Determine the [X, Y] coordinate at the center of the cell enclosing the given text.  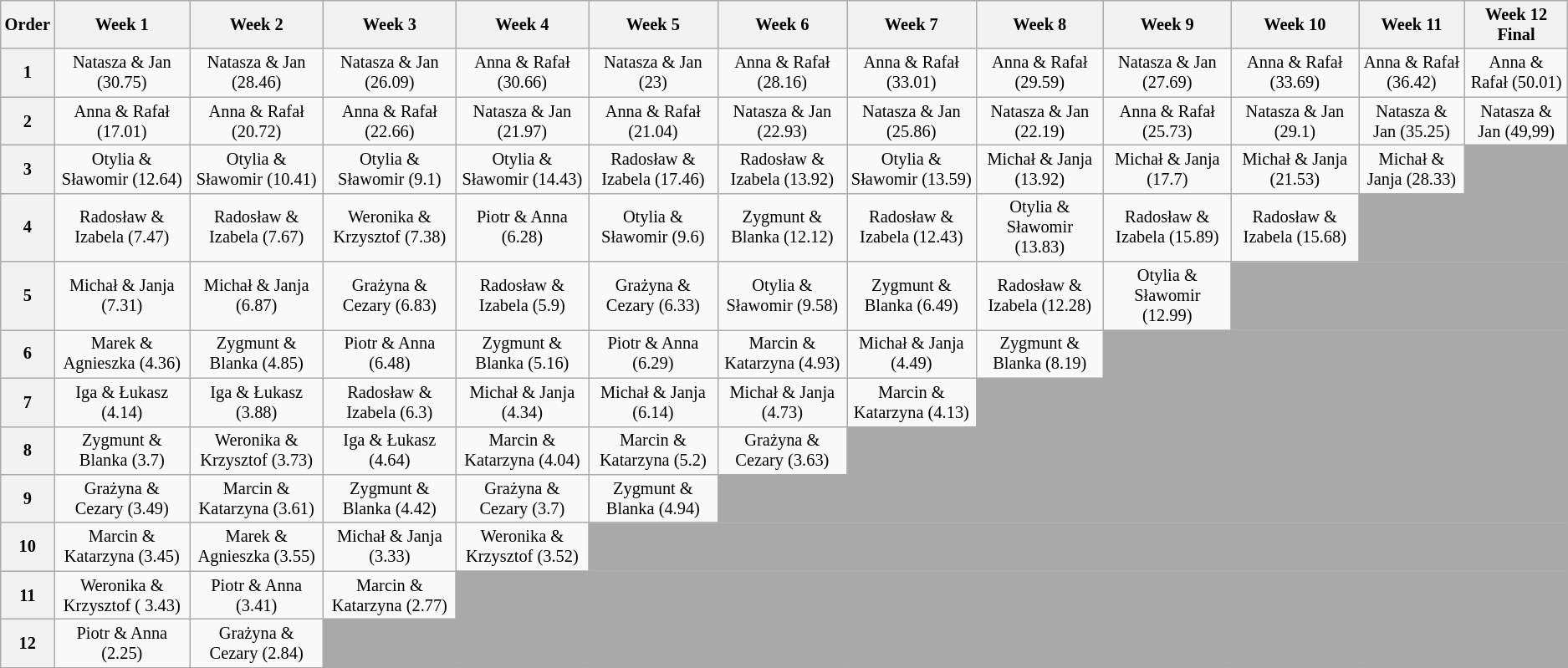
Iga & Łukasz (3.88) [257, 402]
Weronika & Krzysztof (3.73) [257, 451]
11 [28, 595]
Natasza & Jan (23) [653, 73]
Grażyna & Cezary (6.33) [653, 296]
Michał & Janja (4.49) [912, 354]
Michał & Janja (4.34) [522, 402]
Week 4 [522, 24]
Natasza & Jan (29.1) [1295, 121]
Piotr & Anna (3.41) [257, 595]
Grażyna & Cezary (3.63) [782, 451]
Otylia & Sławomir (13.83) [1040, 227]
Radosław & Izabela (7.67) [257, 227]
Natasza & Jan (49,99) [1516, 121]
Zygmunt & Blanka (12.12) [782, 227]
Otylia & Sławomir (10.41) [257, 169]
Zygmunt & Blanka (4.94) [653, 498]
Michał & Janja (13.92) [1040, 169]
Piotr & Anna (2.25) [122, 643]
Radosław & Izabela (15.89) [1167, 227]
Marcin & Katarzyna (2.77) [390, 595]
Iga & Łukasz (4.14) [122, 402]
Anna & Rafał (33.01) [912, 73]
Otylia & Sławomir (9.58) [782, 296]
Zygmunt & Blanka (3.7) [122, 451]
Week 12Final [1516, 24]
Week 11 [1412, 24]
Week 1 [122, 24]
Natasza & Jan (25.86) [912, 121]
Natasza & Jan (28.46) [257, 73]
Grażyna & Cezary (6.83) [390, 296]
Anna & Rafał (29.59) [1040, 73]
4 [28, 227]
Week 7 [912, 24]
Anna & Rafał (30.66) [522, 73]
Radosław & Izabela (13.92) [782, 169]
Marcin & Katarzyna (4.13) [912, 402]
Natasza & Jan (26.09) [390, 73]
Michał & Janja (3.33) [390, 547]
Zygmunt & Blanka (6.49) [912, 296]
Radosław & Izabela (7.47) [122, 227]
Weronika & Krzysztof (3.52) [522, 547]
Natasza & Jan (22.19) [1040, 121]
Week 10 [1295, 24]
Marcin & Katarzyna (3.45) [122, 547]
Otylia & Sławomir (12.99) [1167, 296]
Michał & Janja (4.73) [782, 402]
Anna & Rafał (20.72) [257, 121]
Piotr & Anna (6.48) [390, 354]
Piotr & Anna (6.29) [653, 354]
Piotr & Anna (6.28) [522, 227]
Anna & Rafał (28.16) [782, 73]
Zygmunt & Blanka (8.19) [1040, 354]
Iga & Łukasz (4.64) [390, 451]
Anna & Rafał (22.66) [390, 121]
Radosław & Izabela (12.28) [1040, 296]
Anna & Rafał (50.01) [1516, 73]
Michał & Janja (28.33) [1412, 169]
Grażyna & Cezary (2.84) [257, 643]
1 [28, 73]
Anna & Rafał (25.73) [1167, 121]
Anna & Rafał (33.69) [1295, 73]
Otylia & Sławomir (9.1) [390, 169]
2 [28, 121]
Natasza & Jan (35.25) [1412, 121]
Order [28, 24]
12 [28, 643]
Weronika & Krzysztof ( 3.43) [122, 595]
Week 9 [1167, 24]
Michał & Janja (6.87) [257, 296]
5 [28, 296]
Otylia & Sławomir (13.59) [912, 169]
Anna & Rafał (36.42) [1412, 73]
Marek & Agnieszka (4.36) [122, 354]
Week 2 [257, 24]
Anna & Rafał (17.01) [122, 121]
Otylia & Sławomir (14.43) [522, 169]
Marek & Agnieszka (3.55) [257, 547]
Natasza & Jan (22.93) [782, 121]
9 [28, 498]
Marcin & Katarzyna (4.93) [782, 354]
8 [28, 451]
Radosław & Izabela (15.68) [1295, 227]
Marcin & Katarzyna (4.04) [522, 451]
Week 6 [782, 24]
Radosław & Izabela (12.43) [912, 227]
Zygmunt & Blanka (4.42) [390, 498]
6 [28, 354]
Grażyna & Cezary (3.49) [122, 498]
7 [28, 402]
Radosław & Izabela (17.46) [653, 169]
Marcin & Katarzyna (5.2) [653, 451]
Natasza & Jan (27.69) [1167, 73]
Week 3 [390, 24]
Marcin & Katarzyna (3.61) [257, 498]
Radosław & Izabela (6.3) [390, 402]
Michał & Janja (6.14) [653, 402]
Radosław & Izabela (5.9) [522, 296]
Otylia & Sławomir (9.6) [653, 227]
10 [28, 547]
Week 8 [1040, 24]
Zygmunt & Blanka (4.85) [257, 354]
Natasza & Jan (30.75) [122, 73]
Natasza & Jan (21.97) [522, 121]
Michał & Janja (17.7) [1167, 169]
Zygmunt & Blanka (5.16) [522, 354]
Grażyna & Cezary (3.7) [522, 498]
Anna & Rafał (21.04) [653, 121]
Michał & Janja (7.31) [122, 296]
Weronika & Krzysztof (7.38) [390, 227]
Otylia & Sławomir (12.64) [122, 169]
3 [28, 169]
Week 5 [653, 24]
Michał & Janja (21.53) [1295, 169]
